Extract the (X, Y) coordinate from the center of the cell holding the provided text.  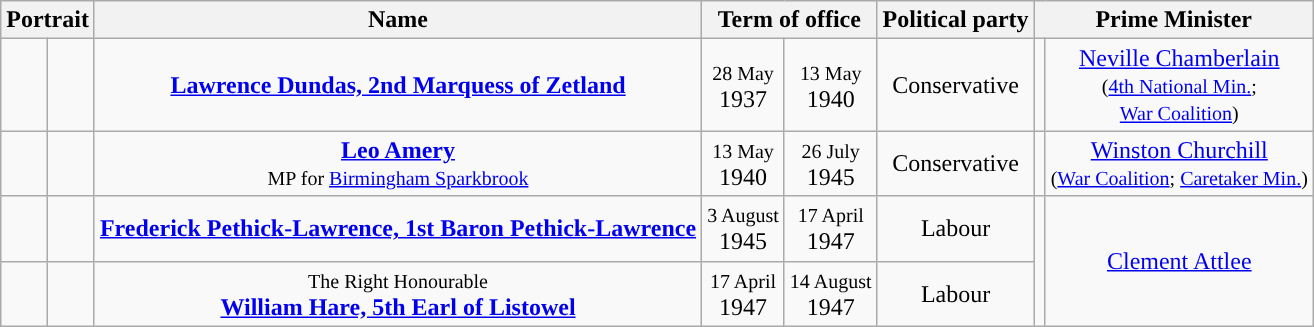
Leo AmeryMP for Birmingham Sparkbrook (398, 164)
Name (398, 20)
Winston Churchill(War Coalition; Caretaker Min.) (1179, 164)
Lawrence Dundas, 2nd Marquess of Zetland (398, 85)
Portrait (48, 20)
3 August1945 (744, 228)
Frederick Pethick-Lawrence, 1st Baron Pethick-Lawrence (398, 228)
Political party (956, 20)
Clement Attlee (1179, 261)
Term of office (790, 20)
The Right HonourableWilliam Hare, 5th Earl of Listowel (398, 294)
Prime Minister (1174, 20)
Neville Chamberlain(4th National Min.;War Coalition) (1179, 85)
14 August1947 (830, 294)
26 July1945 (830, 164)
28 May1937 (744, 85)
